Identify which cell holds the provided text, then report its [X, Y] central coordinate. 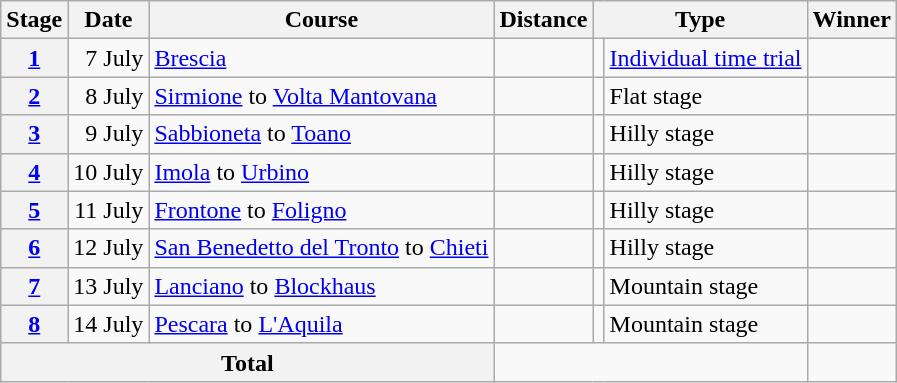
2 [34, 96]
Distance [544, 20]
8 July [108, 96]
Lanciano to Blockhaus [322, 286]
Type [700, 20]
4 [34, 172]
7 [34, 286]
Total [248, 362]
Course [322, 20]
Winner [852, 20]
1 [34, 58]
14 July [108, 324]
13 July [108, 286]
10 July [108, 172]
Pescara to L'Aquila [322, 324]
Flat stage [706, 96]
5 [34, 210]
Sirmione to Volta Mantovana [322, 96]
Stage [34, 20]
Brescia [322, 58]
8 [34, 324]
Frontone to Foligno [322, 210]
Imola to Urbino [322, 172]
11 July [108, 210]
3 [34, 134]
6 [34, 248]
12 July [108, 248]
9 July [108, 134]
Date [108, 20]
Sabbioneta to Toano [322, 134]
7 July [108, 58]
Individual time trial [706, 58]
San Benedetto del Tronto to Chieti [322, 248]
